Identify which cell holds the provided text, then report its [X, Y] central coordinate. 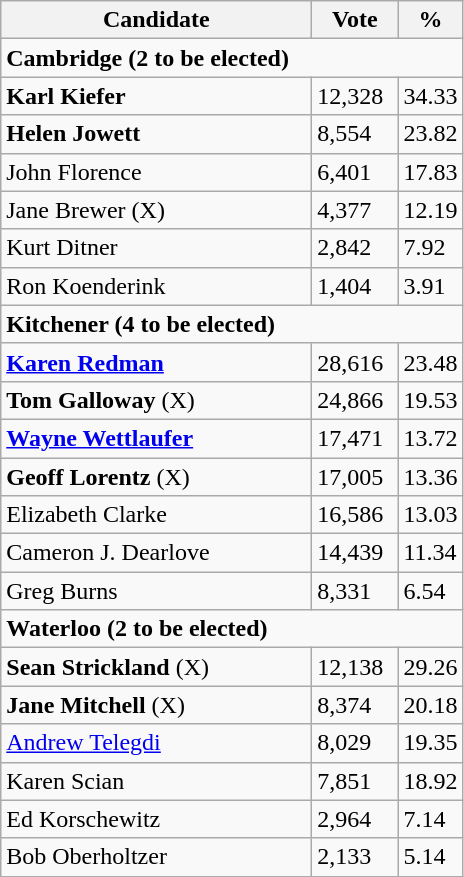
6.54 [430, 591]
13.36 [430, 477]
% [430, 20]
Candidate [156, 20]
12,328 [355, 96]
20.18 [430, 705]
Karen Scian [156, 781]
7,851 [355, 781]
13.72 [430, 438]
2,842 [355, 248]
19.35 [430, 743]
Sean Strickland (X) [156, 667]
4,377 [355, 210]
12,138 [355, 667]
6,401 [355, 172]
28,616 [355, 362]
24,866 [355, 400]
17,471 [355, 438]
14,439 [355, 553]
Tom Galloway (X) [156, 400]
23.82 [430, 134]
5.14 [430, 857]
29.26 [430, 667]
Wayne Wettlaufer [156, 438]
7.92 [430, 248]
Bob Oberholtzer [156, 857]
16,586 [355, 515]
Ron Koenderink [156, 286]
11.34 [430, 553]
Waterloo (2 to be elected) [232, 629]
Kurt Ditner [156, 248]
18.92 [430, 781]
Karl Kiefer [156, 96]
Karen Redman [156, 362]
17.83 [430, 172]
Cameron J. Dearlove [156, 553]
3.91 [430, 286]
Jane Mitchell (X) [156, 705]
8,331 [355, 591]
7.14 [430, 819]
23.48 [430, 362]
Vote [355, 20]
Elizabeth Clarke [156, 515]
2,964 [355, 819]
Greg Burns [156, 591]
Kitchener (4 to be elected) [232, 324]
8,554 [355, 134]
Helen Jowett [156, 134]
Ed Korschewitz [156, 819]
13.03 [430, 515]
1,404 [355, 286]
2,133 [355, 857]
Jane Brewer (X) [156, 210]
Cambridge (2 to be elected) [232, 58]
12.19 [430, 210]
Andrew Telegdi [156, 743]
8,374 [355, 705]
34.33 [430, 96]
John Florence [156, 172]
19.53 [430, 400]
17,005 [355, 477]
8,029 [355, 743]
Geoff Lorentz (X) [156, 477]
